Search for the cell housing the specified text and yield its (X, Y) center coordinate. 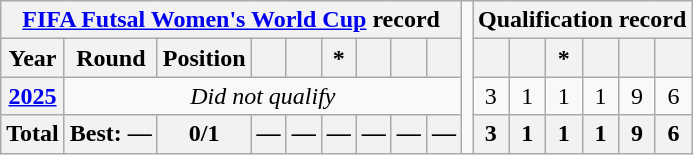
Qualification record (582, 20)
Position (204, 58)
Year (33, 58)
FIFA Futsal Women's World Cup record (232, 20)
Did not qualify (262, 96)
Total (33, 134)
Best: — (110, 134)
0/1 (204, 134)
Round (110, 58)
2025 (33, 96)
